Return the [X, Y] coordinate for the center point of the cell that contains the specified text.  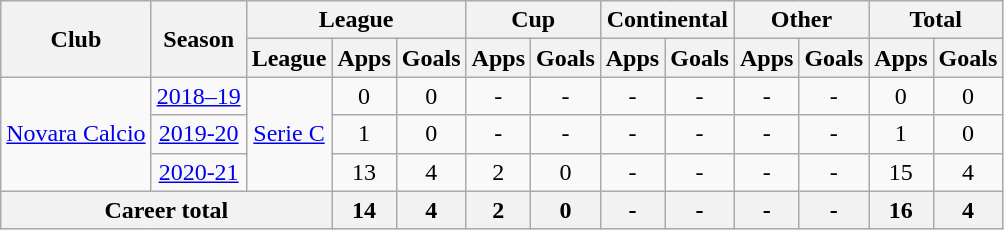
Total [936, 20]
2020-21 [198, 172]
14 [364, 210]
Other [801, 20]
16 [901, 210]
15 [901, 172]
Club [76, 39]
Cup [533, 20]
Novara Calcio [76, 134]
2019-20 [198, 134]
Season [198, 39]
Career total [166, 210]
13 [364, 172]
Serie C [289, 134]
Continental [667, 20]
2018–19 [198, 96]
